Return [X, Y] of the center of cell containing provided text 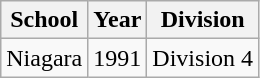
Niagara [44, 58]
School [44, 20]
Division 4 [203, 58]
Year [118, 20]
1991 [118, 58]
Division [203, 20]
